Return (X, Y) of the center of cell containing provided text 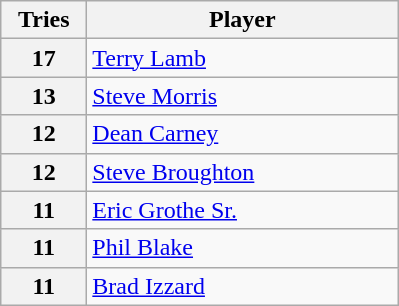
Steve Morris (242, 96)
Player (242, 20)
Brad Izzard (242, 286)
Terry Lamb (242, 58)
Phil Blake (242, 248)
Tries (44, 20)
Eric Grothe Sr. (242, 210)
Steve Broughton (242, 172)
13 (44, 96)
Dean Carney (242, 134)
17 (44, 58)
